Capture the cell that displays the provided text and extract its [X, Y] central coordinate. 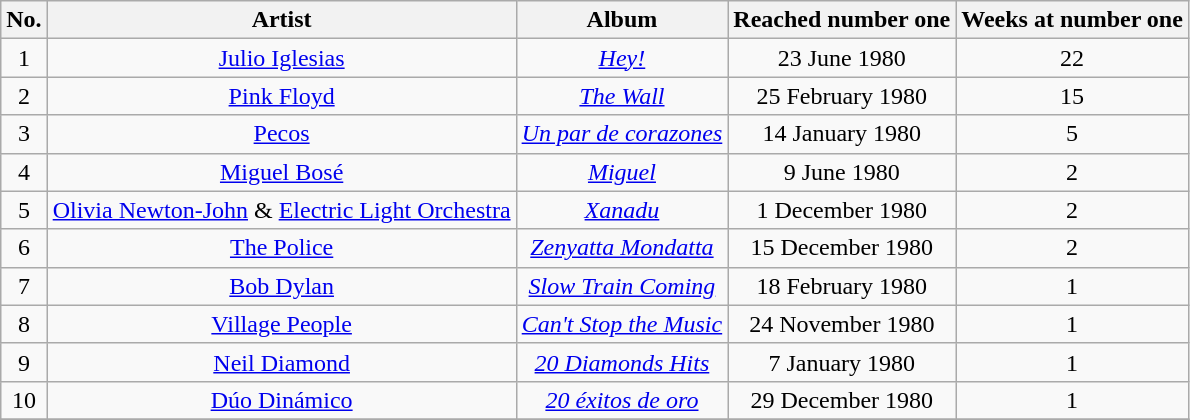
Reached number one [842, 20]
The Wall [622, 96]
Hey! [622, 58]
Album [622, 20]
Artist [282, 20]
The Police [282, 248]
Miguel [622, 172]
25 February 1980 [842, 96]
Weeks at number one [1072, 20]
4 [24, 172]
Julio Iglesias [282, 58]
18 February 1980 [842, 286]
15 [1072, 96]
Pink Floyd [282, 96]
7 January 1980 [842, 362]
Neil Diamond [282, 362]
8 [24, 324]
Olivia Newton-John & Electric Light Orchestra [282, 210]
20 éxitos de oro [622, 400]
No. [24, 20]
Can't Stop the Music [622, 324]
Un par de corazones [622, 134]
23 June 1980 [842, 58]
6 [24, 248]
22 [1072, 58]
9 [24, 362]
14 January 1980 [842, 134]
7 [24, 286]
Zenyatta Mondatta [622, 248]
Village People [282, 324]
29 December 1980 [842, 400]
Xanadu [622, 210]
Dúo Dinámico [282, 400]
20 Diamonds Hits [622, 362]
3 [24, 134]
Bob Dylan [282, 286]
15 December 1980 [842, 248]
9 June 1980 [842, 172]
Slow Train Coming [622, 286]
Miguel Bosé [282, 172]
Pecos [282, 134]
1 December 1980 [842, 210]
10 [24, 400]
24 November 1980 [842, 324]
